Return (X, Y) of the center of cell containing provided text 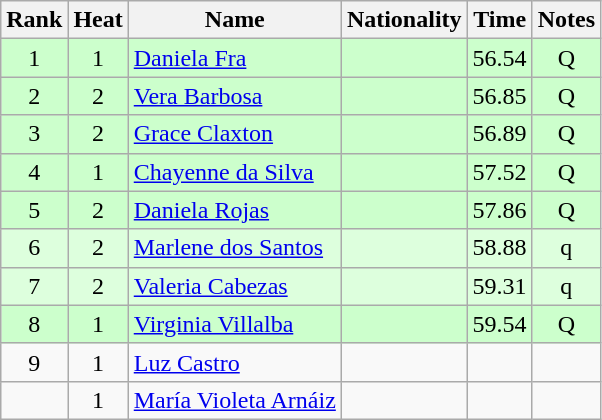
6 (34, 248)
56.89 (500, 134)
Daniela Rojas (234, 210)
Marlene dos Santos (234, 248)
Valeria Cabezas (234, 286)
4 (34, 172)
7 (34, 286)
56.85 (500, 96)
8 (34, 324)
5 (34, 210)
María Violeta Arnáiz (234, 400)
Name (234, 20)
57.86 (500, 210)
59.31 (500, 286)
Daniela Fra (234, 58)
Luz Castro (234, 362)
9 (34, 362)
Chayenne da Silva (234, 172)
Nationality (404, 20)
57.52 (500, 172)
Heat (98, 20)
Notes (566, 20)
58.88 (500, 248)
Time (500, 20)
59.54 (500, 324)
Rank (34, 20)
Virginia Villalba (234, 324)
56.54 (500, 58)
Grace Claxton (234, 134)
Vera Barbosa (234, 96)
3 (34, 134)
